Capture the cell that displays the provided text and extract its (x, y) central coordinate. 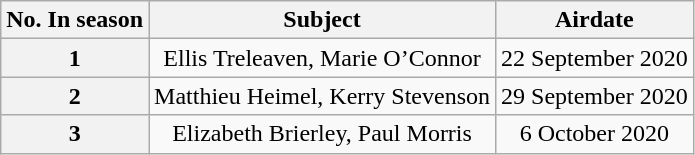
1 (75, 58)
No. In season (75, 20)
Subject (322, 20)
22 September 2020 (595, 58)
Matthieu Heimel, Kerry Stevenson (322, 96)
2 (75, 96)
Airdate (595, 20)
3 (75, 134)
29 September 2020 (595, 96)
Elizabeth Brierley, Paul Morris (322, 134)
Ellis Treleaven, Marie O’Connor (322, 58)
6 October 2020 (595, 134)
